Scan for the cell matching the given text and deliver its (x, y) coordinate at center. 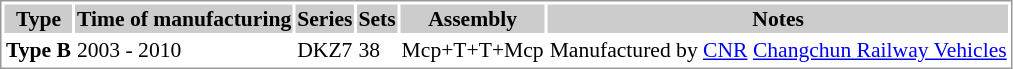
2003 - 2010 (184, 50)
Notes (778, 18)
38 (377, 50)
Sets (377, 18)
Type (38, 18)
Assembly (472, 18)
Manufactured by CNR Changchun Railway Vehicles (778, 50)
Mcp+T+T+Mcp (472, 50)
Series (325, 18)
Type B (38, 50)
Time of manufacturing (184, 18)
DKZ7 (325, 50)
